Return [X, Y] of the center of cell containing provided text 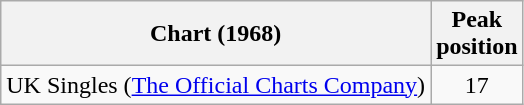
Peakposition [477, 34]
Chart (1968) [216, 34]
17 [477, 85]
UK Singles (The Official Charts Company) [216, 85]
